Locate the cell with the specified text and output its (x, y) center coordinate. 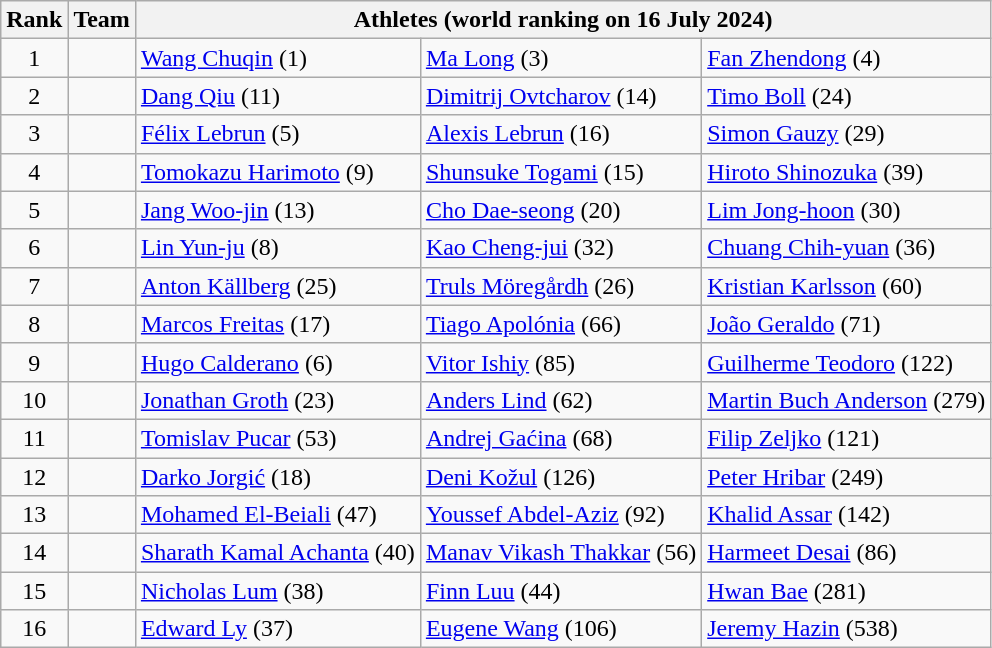
Shunsuke Togami (15) (560, 172)
12 (34, 477)
15 (34, 591)
Filip Zeljko (121) (846, 438)
Jonathan Groth (23) (278, 400)
4 (34, 172)
Guilherme Teodoro (122) (846, 362)
Nicholas Lum (38) (278, 591)
Edward Ly (37) (278, 629)
Khalid Assar (142) (846, 515)
João Geraldo (71) (846, 324)
Hiroto Shinozuka (39) (846, 172)
Kristian Karlsson (60) (846, 286)
2 (34, 96)
9 (34, 362)
13 (34, 515)
Cho Dae-seong (20) (560, 210)
Tomislav Pucar (53) (278, 438)
16 (34, 629)
6 (34, 248)
Lin Yun-ju (8) (278, 248)
Anton Källberg (25) (278, 286)
Jeremy Hazin (538) (846, 629)
Lim Jong-hoon (30) (846, 210)
Darko Jorgić (18) (278, 477)
5 (34, 210)
Peter Hribar (249) (846, 477)
7 (34, 286)
Dimitrij Ovtcharov (14) (560, 96)
Eugene Wang (106) (560, 629)
Dang Qiu (11) (278, 96)
Tomokazu Harimoto (9) (278, 172)
11 (34, 438)
Martin Buch Anderson (279) (846, 400)
Félix Lebrun (5) (278, 134)
Vitor Ishiy (85) (560, 362)
Andrej Gaćina (68) (560, 438)
Chuang Chih-yuan (36) (846, 248)
Ma Long (3) (560, 58)
Tiago Apolónia (66) (560, 324)
8 (34, 324)
Rank (34, 20)
Anders Lind (62) (560, 400)
Simon Gauzy (29) (846, 134)
Finn Luu (44) (560, 591)
Hugo Calderano (6) (278, 362)
Hwan Bae (281) (846, 591)
Team (102, 20)
Athletes (world ranking on 16 July 2024) (562, 20)
Kao Cheng-jui (32) (560, 248)
Mohamed El-Beiali (47) (278, 515)
Jang Woo-jin (13) (278, 210)
Fan Zhendong (4) (846, 58)
Marcos Freitas (17) (278, 324)
Wang Chuqin (1) (278, 58)
Truls Möregårdh (26) (560, 286)
Timo Boll (24) (846, 96)
3 (34, 134)
Deni Kožul (126) (560, 477)
Youssef Abdel-Aziz (92) (560, 515)
10 (34, 400)
1 (34, 58)
Manav Vikash Thakkar (56) (560, 553)
Alexis Lebrun (16) (560, 134)
Sharath Kamal Achanta (40) (278, 553)
14 (34, 553)
Harmeet Desai (86) (846, 553)
